Provide the (x, y) coordinate of the cell's center where the given text is located.  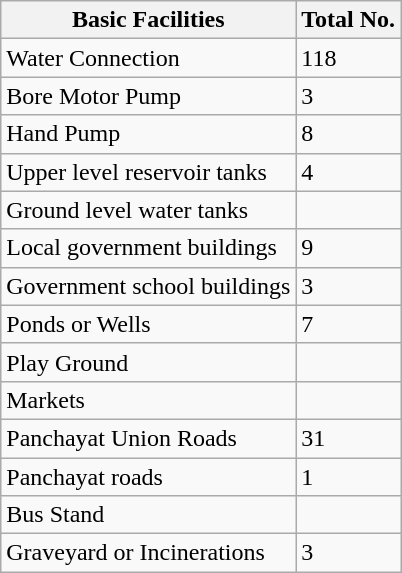
31 (348, 438)
Bore Motor Pump (148, 96)
8 (348, 134)
Water Connection (148, 58)
118 (348, 58)
Graveyard or Incinerations (148, 553)
Ponds or Wells (148, 324)
Panchayat roads (148, 477)
9 (348, 248)
Bus Stand (148, 515)
Play Ground (148, 362)
Local government buildings (148, 248)
4 (348, 172)
Government school buildings (148, 286)
Total No. (348, 20)
Basic Facilities (148, 20)
Upper level reservoir tanks (148, 172)
Hand Pump (148, 134)
Ground level water tanks (148, 210)
Markets (148, 400)
7 (348, 324)
1 (348, 477)
Panchayat Union Roads (148, 438)
